Extract the (x, y) coordinate from the center of the cell holding the provided text.  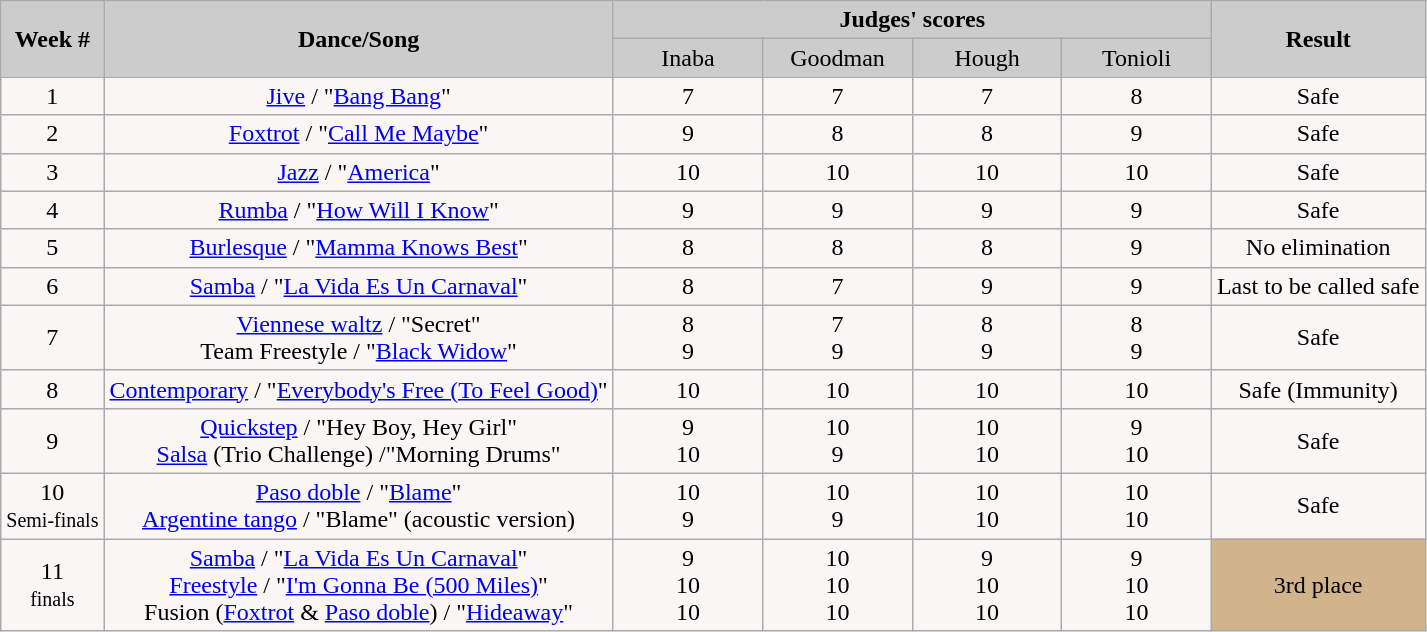
6 (52, 286)
Rumba / "How Will I Know" (358, 210)
3rd place (1318, 584)
Samba / "La Vida Es Un Carnaval"Freestyle / "I'm Gonna Be (500 Miles)"Fusion (Foxtrot & Paso doble) / "Hideaway" (358, 584)
Jazz / "America" (358, 172)
79 (838, 338)
Hough (987, 58)
2 (52, 134)
Jive / "Bang Bang" (358, 96)
1 (52, 96)
Burlesque / "Mamma Knows Best" (358, 248)
Safe (Immunity) (1318, 389)
Last to be called safe (1318, 286)
Inaba (688, 58)
Judges' scores (912, 20)
3 (52, 172)
10Semi-finals (52, 506)
Dance/Song (358, 39)
Contemporary / "Everybody's Free (To Feel Good)" (358, 389)
11finals (52, 584)
Paso doble / "Blame"Argentine tango / "Blame" (acoustic version) (358, 506)
Viennese waltz / "Secret"Team Freestyle / "Black Widow" (358, 338)
No elimination (1318, 248)
Week # (52, 39)
Tonioli (1137, 58)
Goodman (838, 58)
Quickstep / "Hey Boy, Hey Girl"Salsa (Trio Challenge) /"Morning Drums" (358, 440)
101010 (838, 584)
Result (1318, 39)
Samba / "La Vida Es Un Carnaval" (358, 286)
5 (52, 248)
Foxtrot / "Call Me Maybe" (358, 134)
4 (52, 210)
